Return (X, Y) of the center of cell containing provided text 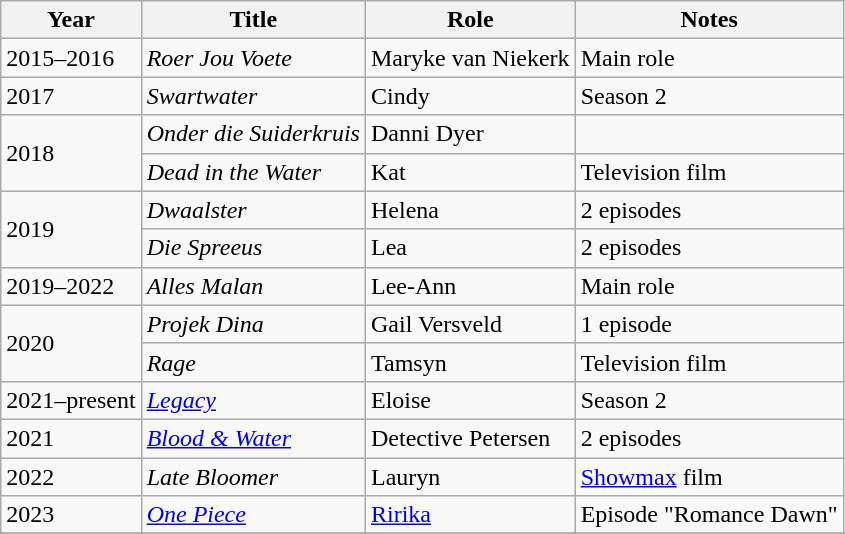
2015–2016 (71, 58)
Title (253, 20)
Dwaalster (253, 210)
Gail Versveld (470, 324)
Role (470, 20)
2017 (71, 96)
2022 (71, 477)
Lauryn (470, 477)
2019–2022 (71, 286)
Die Spreeus (253, 248)
Tamsyn (470, 362)
Detective Petersen (470, 438)
Notes (709, 20)
2018 (71, 153)
Year (71, 20)
Ririka (470, 515)
Roer Jou Voete (253, 58)
Alles Malan (253, 286)
Swartwater (253, 96)
Onder die Suiderkruis (253, 134)
Lea (470, 248)
Rage (253, 362)
2019 (71, 229)
Legacy (253, 400)
2023 (71, 515)
Danni Dyer (470, 134)
Showmax film (709, 477)
Projek Dina (253, 324)
Lee-Ann (470, 286)
Dead in the Water (253, 172)
One Piece (253, 515)
Maryke van Niekerk (470, 58)
2021–present (71, 400)
Kat (470, 172)
1 episode (709, 324)
Episode "Romance Dawn" (709, 515)
Cindy (470, 96)
Blood & Water (253, 438)
Late Bloomer (253, 477)
Eloise (470, 400)
2020 (71, 343)
2021 (71, 438)
Helena (470, 210)
